Output the (X, Y) coordinate of the center of the cell containing the given text.  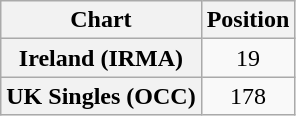
Ireland (IRMA) (101, 58)
UK Singles (OCC) (101, 96)
178 (248, 96)
Chart (101, 20)
Position (248, 20)
19 (248, 58)
